Return the (x, y) coordinate for the center point of the cell that contains the specified text.  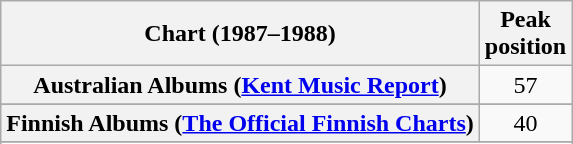
Finnish Albums (The Official Finnish Charts) (240, 123)
Australian Albums (Kent Music Report) (240, 85)
Chart (1987–1988) (240, 34)
40 (525, 123)
Peakposition (525, 34)
57 (525, 85)
